For the text-containing cell, return its midpoint in [X, Y] coordinate format. 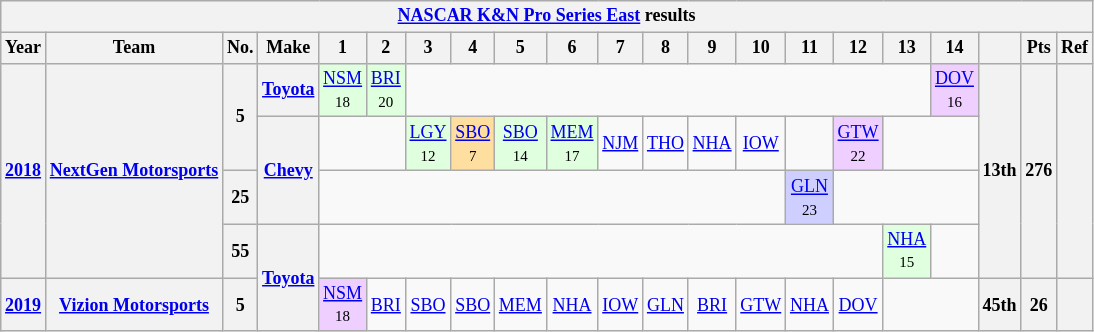
GTW [761, 305]
45th [1000, 305]
2 [386, 48]
10 [761, 48]
Pts [1039, 48]
Make [288, 48]
NextGen Motorsports [134, 170]
13 [907, 48]
Year [24, 48]
4 [473, 48]
8 [666, 48]
THO [666, 144]
SBO7 [473, 144]
13th [1000, 170]
14 [955, 48]
Vizion Motorsports [134, 305]
3 [428, 48]
Chevy [288, 170]
GLN23 [810, 197]
55 [240, 251]
2019 [24, 305]
2018 [24, 170]
Team [134, 48]
NJM [620, 144]
11 [810, 48]
GTW22 [858, 144]
12 [858, 48]
SBO14 [521, 144]
9 [712, 48]
NASCAR K&N Pro Series East results [547, 16]
1 [343, 48]
7 [620, 48]
NHA15 [907, 251]
Ref [1075, 48]
GLN [666, 305]
DOV [858, 305]
BRI20 [386, 90]
26 [1039, 305]
No. [240, 48]
MEM [521, 305]
276 [1039, 170]
25 [240, 197]
LGY12 [428, 144]
MEM17 [572, 144]
DOV16 [955, 90]
6 [572, 48]
